Locate the cell with the specified text and output its (x, y) center coordinate. 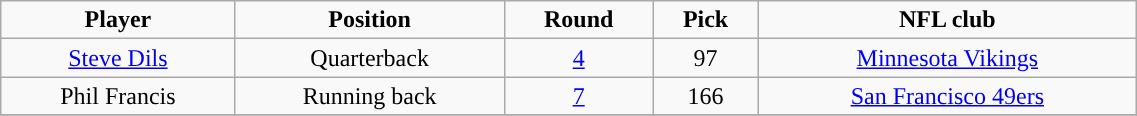
Steve Dils (118, 58)
166 (706, 96)
Quarterback (370, 58)
Player (118, 20)
4 (578, 58)
7 (578, 96)
Round (578, 20)
Phil Francis (118, 96)
NFL club (948, 20)
Pick (706, 20)
San Francisco 49ers (948, 96)
Minnesota Vikings (948, 58)
97 (706, 58)
Running back (370, 96)
Position (370, 20)
